Find where the given text appears and provide that cell's center as (x, y) coordinate. 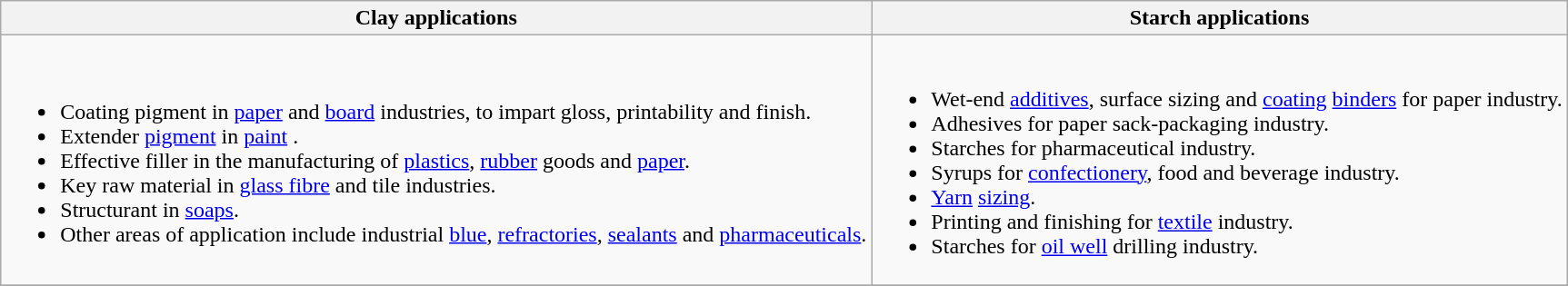
Clay applications (436, 18)
Starch applications (1220, 18)
